Return the (x, y) coordinate for the center point of the cell that contains the specified text.  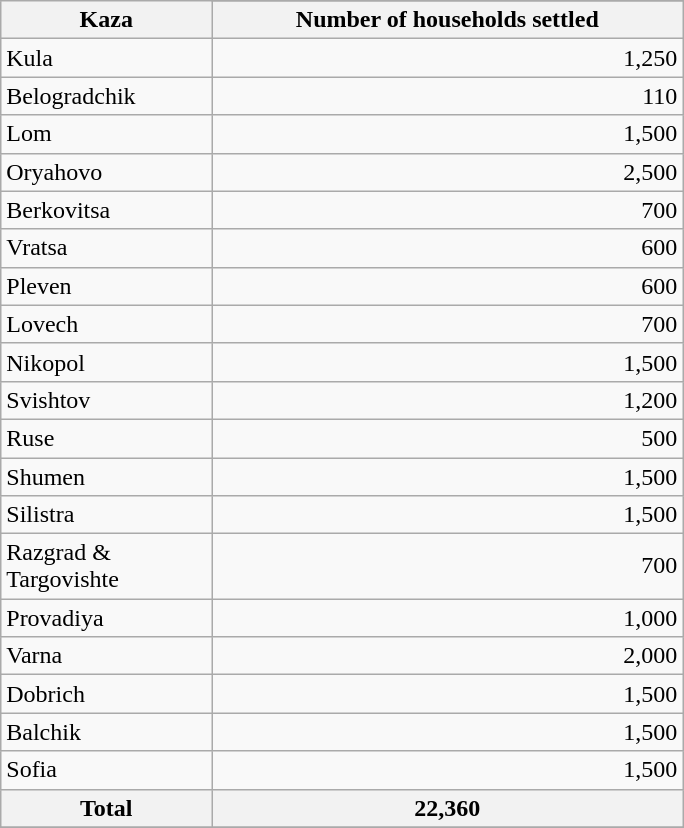
Svishtov (106, 400)
Ruse (106, 438)
Nikopol (106, 362)
110 (448, 96)
Sofia (106, 770)
1,000 (448, 618)
Kula (106, 58)
1,200 (448, 400)
Razgrad & Targovishte (106, 566)
500 (448, 438)
22,360 (448, 808)
Vratsa (106, 248)
Varna (106, 656)
Dobrich (106, 694)
Provadiya (106, 618)
Kaza (106, 20)
Oryahovo (106, 172)
Lovech (106, 324)
1,250 (448, 58)
Shumen (106, 477)
Balchik (106, 732)
Number of households settled (448, 20)
Pleven (106, 286)
Silistra (106, 515)
Berkovitsa (106, 210)
2,000 (448, 656)
Belogradchik (106, 96)
Lom (106, 134)
2,500 (448, 172)
Total (106, 808)
